Find where the given text appears and provide that cell's center as (X, Y) coordinate. 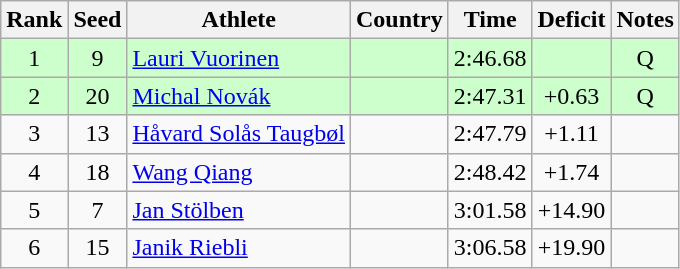
3:06.58 (490, 248)
Athlete (239, 20)
+19.90 (572, 248)
3:01.58 (490, 210)
Country (399, 20)
3 (34, 134)
1 (34, 58)
2:47.31 (490, 96)
Lauri Vuorinen (239, 58)
Notes (645, 20)
7 (98, 210)
13 (98, 134)
+1.74 (572, 172)
9 (98, 58)
2:48.42 (490, 172)
15 (98, 248)
2:47.79 (490, 134)
Rank (34, 20)
Wang Qiang (239, 172)
Michal Novák (239, 96)
18 (98, 172)
4 (34, 172)
Time (490, 20)
Håvard Solås Taugbøl (239, 134)
2 (34, 96)
2:46.68 (490, 58)
+14.90 (572, 210)
Seed (98, 20)
6 (34, 248)
Jan Stölben (239, 210)
+1.11 (572, 134)
Deficit (572, 20)
Janik Riebli (239, 248)
20 (98, 96)
5 (34, 210)
+0.63 (572, 96)
